Search for the cell housing the specified text and yield its [x, y] center coordinate. 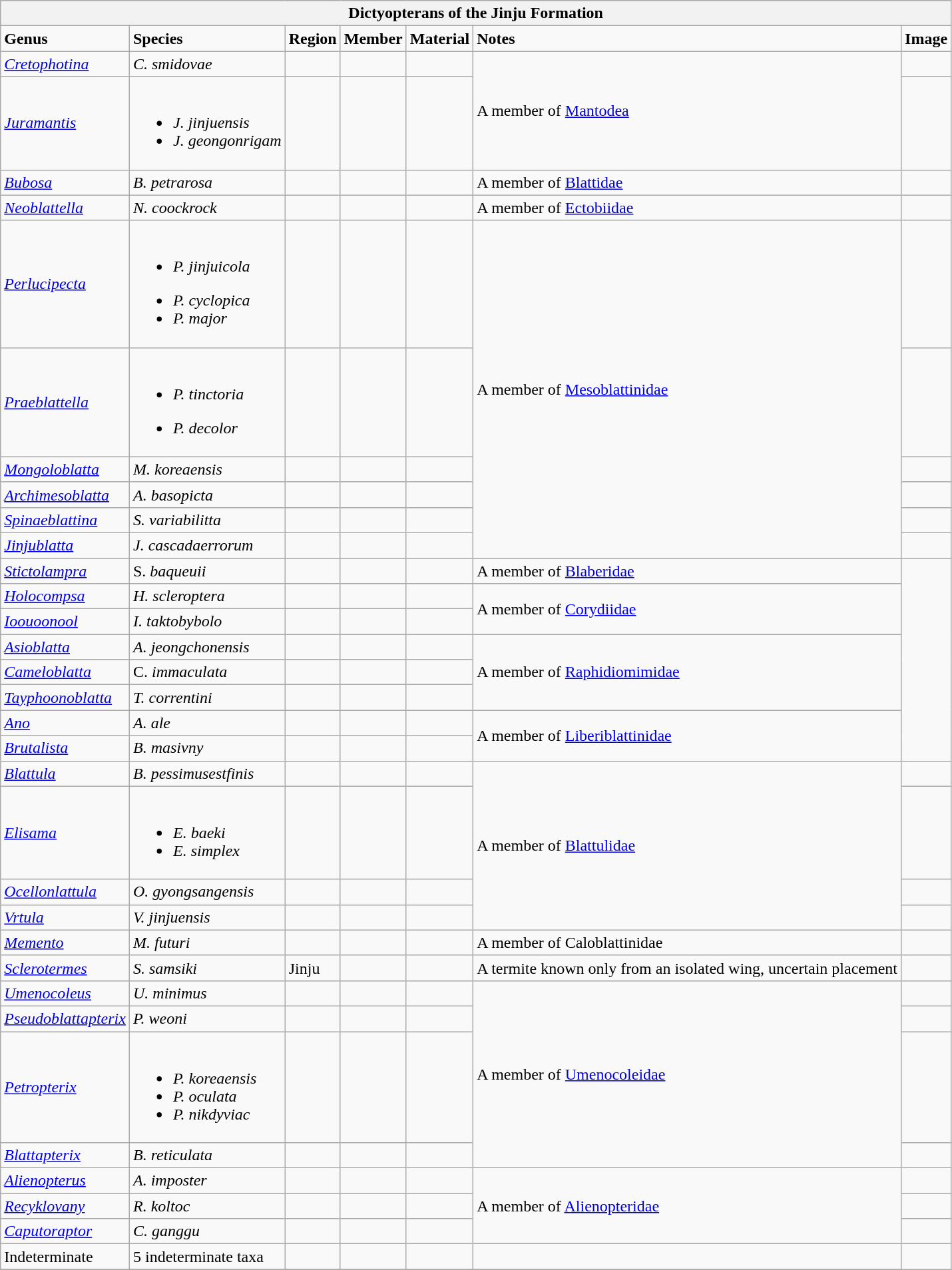
Spinaeblattina [65, 520]
O. gyongsangensis [207, 892]
A member of Liberiblattinidae [687, 736]
N. coockrock [207, 208]
Petropterix [65, 1088]
Material [439, 39]
A member of Blattidae [687, 182]
Brutalista [65, 748]
Ano [65, 723]
S. baqueuii [207, 570]
Tayphoonoblatta [65, 698]
U. minimus [207, 993]
Bubosa [65, 182]
Praeblattella [65, 402]
A. ale [207, 723]
I. taktobybolo [207, 622]
S. samsiki [207, 968]
Cameloblatta [65, 672]
Elisama [65, 833]
V. jinjuensis [207, 917]
Archimesoblatta [65, 495]
B. petrarosa [207, 182]
A. imposter [207, 1181]
A member of Alienopteridae [687, 1206]
Notes [687, 39]
A member of Ectobiidae [687, 208]
P. koreaensisP. oculataP. nikdyviac [207, 1088]
Umenocoleus [65, 993]
A member of Blaberidae [687, 570]
Genus [65, 39]
R. koltoc [207, 1206]
P. weoni [207, 1018]
Stictolampra [65, 570]
P. jinjuicolaP. cyclopicaP. major [207, 284]
Jinjublatta [65, 545]
C. immaculata [207, 672]
Sclerotermes [65, 968]
A. basopicta [207, 495]
Perlucipecta [65, 284]
A member of Raphidiomimidae [687, 672]
Jinju [313, 968]
A member of Umenocoleidae [687, 1074]
Region [313, 39]
Neoblattella [65, 208]
Member [373, 39]
A termite known only from an isolated wing, uncertain placement [687, 968]
Alienopterus [65, 1181]
Cretophotina [65, 64]
B. reticulata [207, 1156]
S. variabilitta [207, 520]
Mongoloblatta [65, 469]
A member of Caloblattinidae [687, 943]
H. scleroptera [207, 596]
P. tinctoriaP. decolor [207, 402]
M. futuri [207, 943]
Blattapterix [65, 1156]
Ocellonlattula [65, 892]
E. baekiE. simplex [207, 833]
C. smidovae [207, 64]
M. koreaensis [207, 469]
T. correntini [207, 698]
J. cascadaerrorum [207, 545]
Pseudoblattapterix [65, 1018]
Dictyopterans of the Jinju Formation [476, 13]
Recyklovany [65, 1206]
C. ganggu [207, 1231]
Asioblatta [65, 647]
5 indeterminate taxa [207, 1257]
Image [927, 39]
A member of Corydiidae [687, 609]
Species [207, 39]
Blattula [65, 773]
Ioouoonool [65, 622]
B. masivny [207, 748]
A member of Mesoblattinidae [687, 389]
J. jinjuensisJ. geongonrigam [207, 123]
Memento [65, 943]
A member of Mantodea [687, 110]
B. pessimusestfinis [207, 773]
Vrtula [65, 917]
Indeterminate [65, 1257]
Caputoraptor [65, 1231]
A. jeongchonensis [207, 647]
Juramantis [65, 123]
A member of Blattulidae [687, 845]
Holocompsa [65, 596]
